Capture the cell that displays the provided text and extract its [x, y] central coordinate. 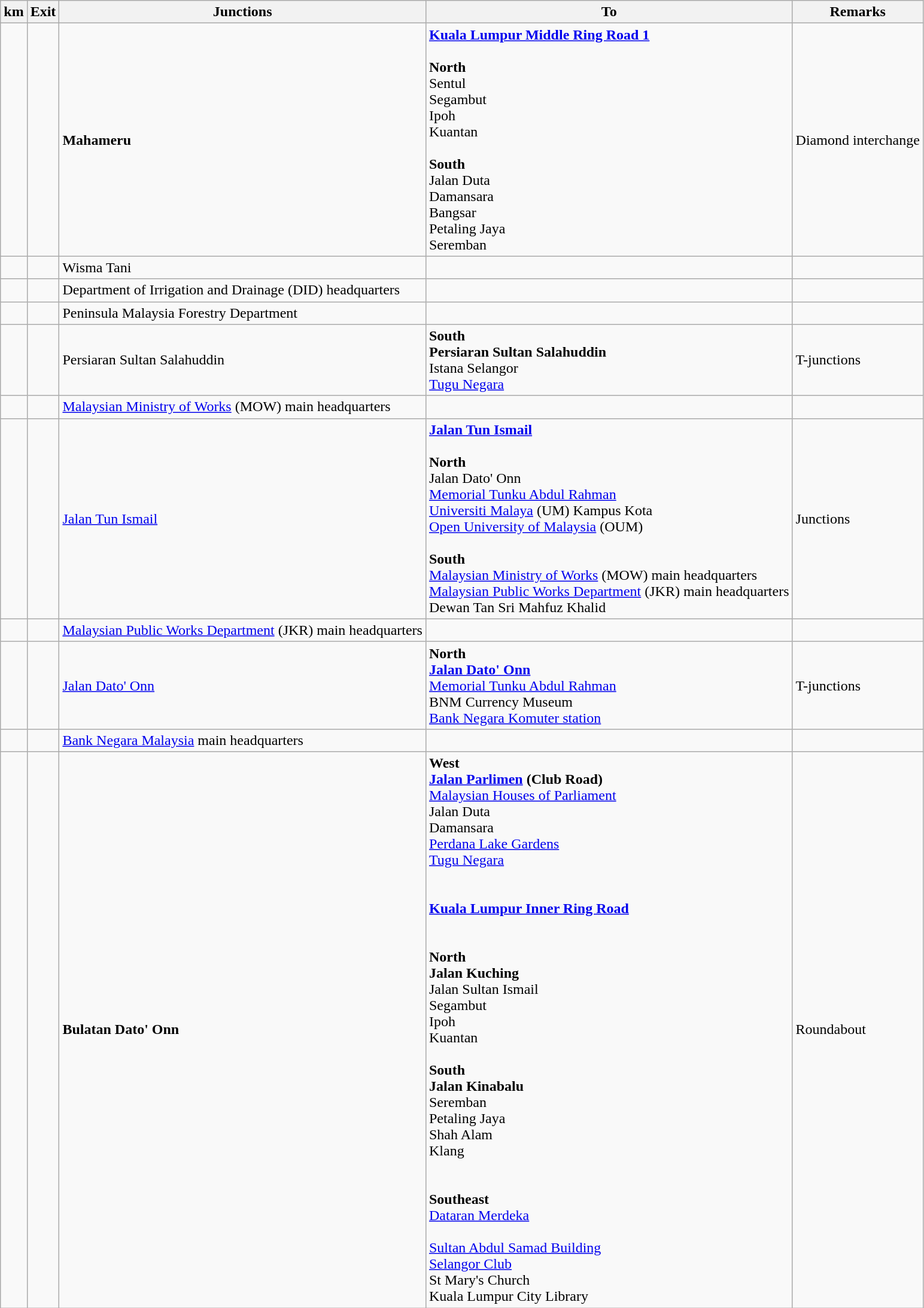
Bulatan Dato' Onn [243, 1029]
Wisma Tani [243, 267]
Persiaran Sultan Salahuddin [243, 360]
To [609, 12]
Malaysian Ministry of Works (MOW) main headquarters [243, 407]
Diamond interchange [858, 140]
Jalan Tun Ismail [243, 518]
Remarks [858, 12]
SouthPersiaran Sultan SalahuddinIstana SelangorTugu Negara [609, 360]
NorthJalan Dato' OnnMemorial Tunku Abdul RahmanBNM Currency MuseumBank Negara Komuter station [609, 685]
Peninsula Malaysia Forestry Department [243, 313]
Jalan Dato' Onn [243, 685]
Exit [43, 12]
Department of Irrigation and Drainage (DID) headquarters [243, 290]
Malaysian Public Works Department (JKR) main headquarters [243, 630]
Kuala Lumpur Middle Ring Road 1NorthSentulSegambutIpohKuantanSouthJalan DutaDamansaraBangsarPetaling JayaSeremban [609, 140]
Mahameru [243, 140]
Bank Negara Malaysia main headquarters [243, 740]
Roundabout [858, 1029]
km [14, 12]
